Pinpoint the cell where the given text exists, returning its [x, y] midpoint coordinate. 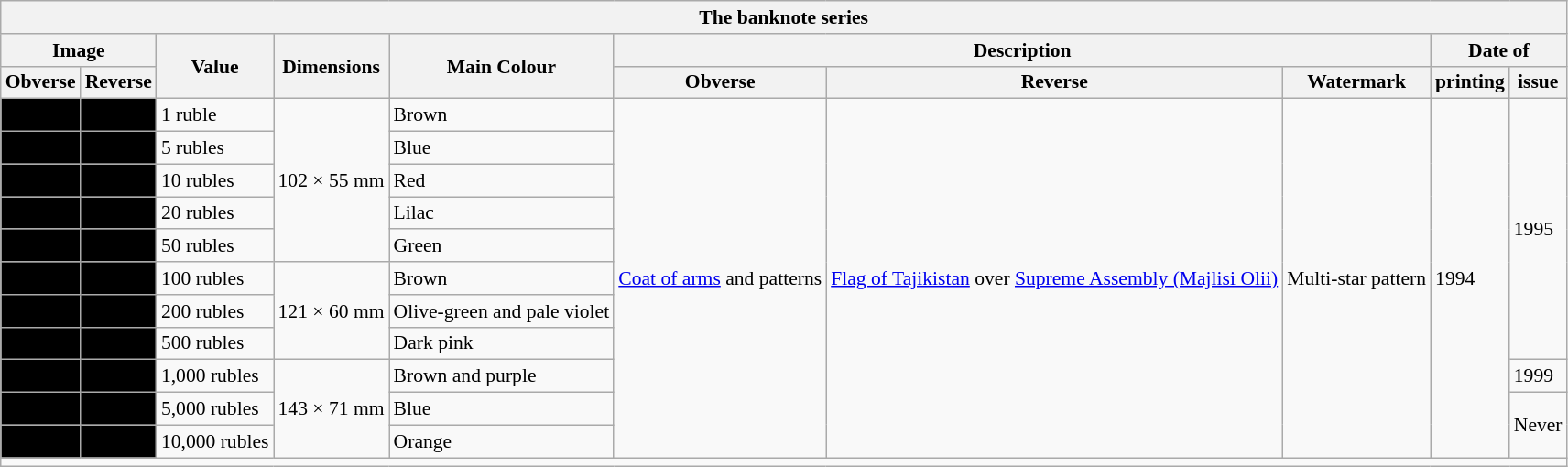
1 ruble [215, 115]
20 rubles [215, 213]
Lilac [502, 213]
50 rubles [215, 246]
The banknote series [784, 17]
Value [215, 66]
Never [1539, 425]
Olive-green and pale violet [502, 311]
5 rubles [215, 148]
200 rubles [215, 311]
Watermark [1356, 82]
10 rubles [215, 180]
Dark pink [502, 343]
1,000 rubles [215, 376]
Red [502, 180]
Orange [502, 441]
500 rubles [215, 343]
Coat of arms and patterns [720, 278]
1995 [1539, 229]
10,000 rubles [215, 441]
1999 [1539, 376]
Brown and purple [502, 376]
Main Colour [502, 66]
Image [79, 50]
102 × 55 mm [331, 180]
Description [1022, 50]
Multi-star pattern [1356, 278]
printing [1470, 82]
121 × 60 mm [331, 311]
5,000 rubles [215, 409]
1994 [1470, 278]
Flag of Tajikistan over Supreme Assembly (Majlisi Olii) [1054, 278]
143 × 71 mm [331, 408]
Date of [1498, 50]
Green [502, 246]
issue [1539, 82]
100 rubles [215, 278]
Dimensions [331, 66]
